For the text-containing cell, return its midpoint in [x, y] coordinate format. 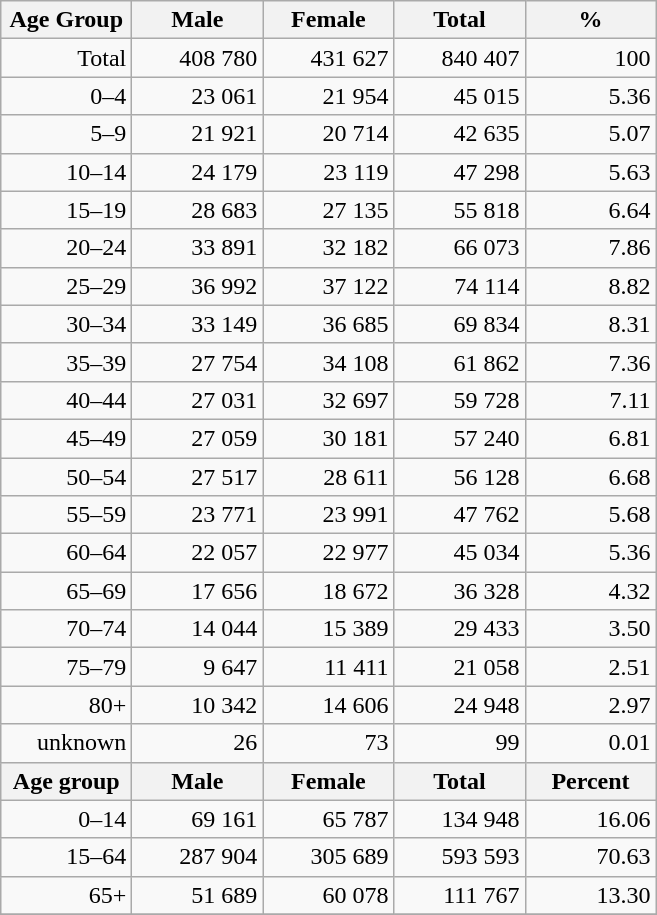
305 689 [328, 857]
70–74 [66, 629]
45–49 [66, 438]
32 697 [328, 400]
24 179 [198, 172]
3.50 [590, 629]
15–19 [66, 210]
37 122 [328, 286]
6.68 [590, 477]
73 [328, 743]
61 862 [460, 362]
4.32 [590, 591]
16.06 [590, 819]
32 182 [328, 248]
10 342 [198, 705]
21 954 [328, 96]
8.82 [590, 286]
22 057 [198, 553]
840 407 [460, 58]
15–64 [66, 857]
20 714 [328, 134]
27 059 [198, 438]
99 [460, 743]
% [590, 20]
55 818 [460, 210]
69 834 [460, 324]
7.86 [590, 248]
50–54 [66, 477]
27 031 [198, 400]
65 787 [328, 819]
36 685 [328, 324]
5.68 [590, 515]
57 240 [460, 438]
23 991 [328, 515]
75–79 [66, 667]
27 135 [328, 210]
28 683 [198, 210]
36 992 [198, 286]
23 771 [198, 515]
42 635 [460, 134]
33 891 [198, 248]
70.63 [590, 857]
65–69 [66, 591]
Age group [66, 781]
51 689 [198, 895]
66 073 [460, 248]
8.31 [590, 324]
59 728 [460, 400]
29 433 [460, 629]
36 328 [460, 591]
11 411 [328, 667]
6.64 [590, 210]
10–14 [66, 172]
45 015 [460, 96]
22 977 [328, 553]
17 656 [198, 591]
69 161 [198, 819]
25–29 [66, 286]
60–64 [66, 553]
15 389 [328, 629]
0–4 [66, 96]
9 647 [198, 667]
134 948 [460, 819]
7.11 [590, 400]
30–34 [66, 324]
5.63 [590, 172]
21 058 [460, 667]
74 114 [460, 286]
287 904 [198, 857]
21 921 [198, 134]
35–39 [66, 362]
5–9 [66, 134]
47 762 [460, 515]
55–59 [66, 515]
14 044 [198, 629]
33 149 [198, 324]
23 119 [328, 172]
Age Group [66, 20]
60 078 [328, 895]
34 108 [328, 362]
2.51 [590, 667]
65+ [66, 895]
unknown [66, 743]
2.97 [590, 705]
24 948 [460, 705]
40–44 [66, 400]
0.01 [590, 743]
111 767 [460, 895]
593 593 [460, 857]
47 298 [460, 172]
408 780 [198, 58]
20–24 [66, 248]
431 627 [328, 58]
5.07 [590, 134]
14 606 [328, 705]
23 061 [198, 96]
28 611 [328, 477]
0–14 [66, 819]
13.30 [590, 895]
Percent [590, 781]
26 [198, 743]
7.36 [590, 362]
45 034 [460, 553]
18 672 [328, 591]
27 517 [198, 477]
56 128 [460, 477]
100 [590, 58]
30 181 [328, 438]
6.81 [590, 438]
27 754 [198, 362]
80+ [66, 705]
